Locate the cell with the specified text and output its [X, Y] center coordinate. 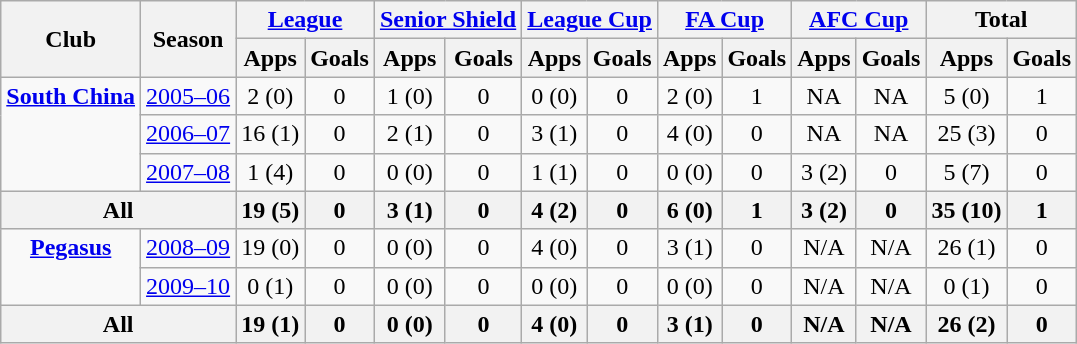
2006–07 [188, 134]
6 (0) [689, 210]
5 (7) [966, 172]
2005–06 [188, 96]
1 (0) [410, 96]
2008–09 [188, 248]
35 (10) [966, 210]
26 (2) [966, 324]
2 (1) [410, 134]
League Cup [590, 20]
2007–08 [188, 172]
16 (1) [270, 134]
Club [71, 39]
4 (2) [554, 210]
5 (0) [966, 96]
South China [71, 134]
25 (3) [966, 134]
19 (0) [270, 248]
19 (1) [270, 324]
Pegasus [71, 267]
Season [188, 39]
AFC Cup [859, 20]
26 (1) [966, 248]
2009–10 [188, 286]
FA Cup [724, 20]
Senior Shield [448, 20]
League [306, 20]
1 (4) [270, 172]
1 (1) [554, 172]
19 (5) [270, 210]
Total [1002, 20]
